Provide the [x, y] coordinate of the cell's center where the given text is located.  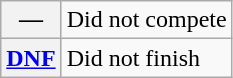
— [31, 20]
Did not compete [146, 20]
DNF [31, 58]
Did not finish [146, 58]
